Identify which cell holds the provided text, then report its [x, y] central coordinate. 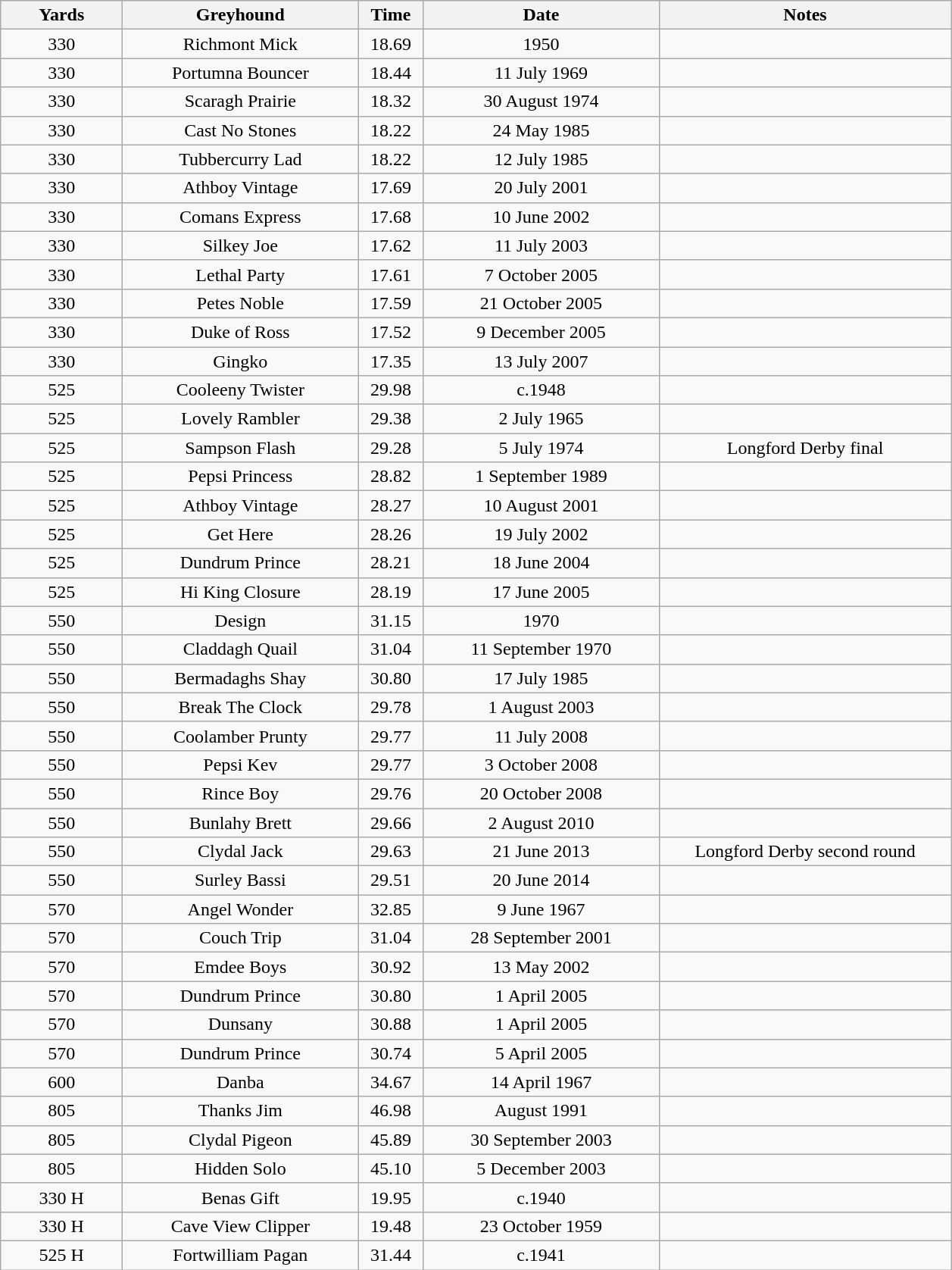
Pepsi Kev [241, 765]
28.26 [391, 534]
18 June 2004 [541, 563]
17.62 [391, 246]
Hidden Solo [241, 1168]
Longford Derby final [805, 448]
Comans Express [241, 217]
7 October 2005 [541, 274]
20 October 2008 [541, 793]
Cooleeny Twister [241, 390]
28 September 2001 [541, 938]
c.1941 [541, 1255]
28.82 [391, 477]
5 July 1974 [541, 448]
45.89 [391, 1140]
21 October 2005 [541, 303]
19.95 [391, 1197]
32.85 [391, 909]
Tubbercurry Lad [241, 159]
Lovely Rambler [241, 419]
Design [241, 621]
13 May 2002 [541, 967]
Surley Bassi [241, 881]
Rince Boy [241, 793]
17.69 [391, 188]
Portumna Bouncer [241, 73]
12 July 1985 [541, 159]
5 April 2005 [541, 1053]
Scaragh Prairie [241, 102]
30 August 1974 [541, 102]
Dunsany [241, 1024]
11 July 2008 [541, 736]
Couch Trip [241, 938]
17.61 [391, 274]
23 October 1959 [541, 1226]
5 December 2003 [541, 1168]
Greyhound [241, 15]
Hi King Closure [241, 592]
34.67 [391, 1082]
17.68 [391, 217]
29.63 [391, 852]
1 August 2003 [541, 707]
17 July 1985 [541, 678]
10 June 2002 [541, 217]
29.78 [391, 707]
11 July 1969 [541, 73]
11 September 1970 [541, 649]
17.52 [391, 332]
17.59 [391, 303]
29.38 [391, 419]
28.27 [391, 505]
29.76 [391, 793]
18.69 [391, 44]
Thanks Jim [241, 1111]
19 July 2002 [541, 534]
18.32 [391, 102]
Cast No Stones [241, 130]
Bunlahy Brett [241, 822]
525 H [62, 1255]
29.98 [391, 390]
Longford Derby second round [805, 852]
Duke of Ross [241, 332]
31.44 [391, 1255]
14 April 1967 [541, 1082]
31.15 [391, 621]
Clydal Jack [241, 852]
Date [541, 15]
20 July 2001 [541, 188]
Yards [62, 15]
Danba [241, 1082]
Notes [805, 15]
Pepsi Princess [241, 477]
Lethal Party [241, 274]
28.21 [391, 563]
29.28 [391, 448]
9 June 1967 [541, 909]
Claddagh Quail [241, 649]
20 June 2014 [541, 881]
30.92 [391, 967]
19.48 [391, 1226]
Silkey Joe [241, 246]
2 July 1965 [541, 419]
3 October 2008 [541, 765]
13 July 2007 [541, 361]
29.66 [391, 822]
Time [391, 15]
21 June 2013 [541, 852]
24 May 1985 [541, 130]
17 June 2005 [541, 592]
Emdee Boys [241, 967]
Benas Gift [241, 1197]
11 July 2003 [541, 246]
c.1948 [541, 390]
46.98 [391, 1111]
Bermadaghs Shay [241, 678]
Cave View Clipper [241, 1226]
c.1940 [541, 1197]
Clydal Pigeon [241, 1140]
600 [62, 1082]
Break The Clock [241, 707]
28.19 [391, 592]
Richmont Mick [241, 44]
2 August 2010 [541, 822]
18.44 [391, 73]
30.74 [391, 1053]
Get Here [241, 534]
1950 [541, 44]
29.51 [391, 881]
Petes Noble [241, 303]
17.35 [391, 361]
August 1991 [541, 1111]
Sampson Flash [241, 448]
9 December 2005 [541, 332]
Fortwilliam Pagan [241, 1255]
Coolamber Prunty [241, 736]
1 September 1989 [541, 477]
30 September 2003 [541, 1140]
Gingko [241, 361]
1970 [541, 621]
45.10 [391, 1168]
10 August 2001 [541, 505]
Angel Wonder [241, 909]
30.88 [391, 1024]
